For the text-containing cell, return its midpoint in [x, y] coordinate format. 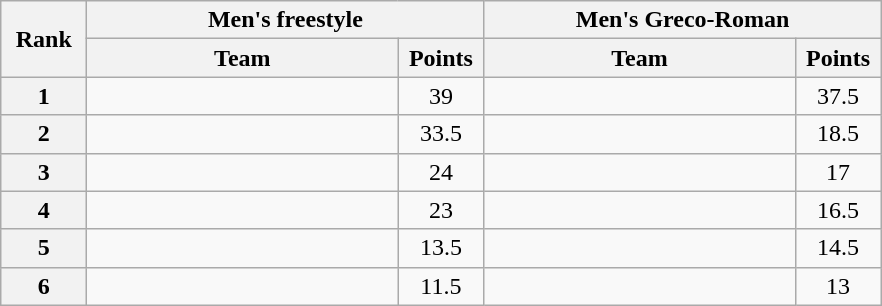
5 [44, 248]
3 [44, 172]
23 [441, 210]
37.5 [838, 96]
1 [44, 96]
24 [441, 172]
6 [44, 286]
Rank [44, 39]
Men's freestyle [286, 20]
11.5 [441, 286]
16.5 [838, 210]
Men's Greco-Roman [682, 20]
17 [838, 172]
18.5 [838, 134]
39 [441, 96]
4 [44, 210]
33.5 [441, 134]
13 [838, 286]
13.5 [441, 248]
2 [44, 134]
14.5 [838, 248]
